Identify which cell holds the provided text, then report its (X, Y) central coordinate. 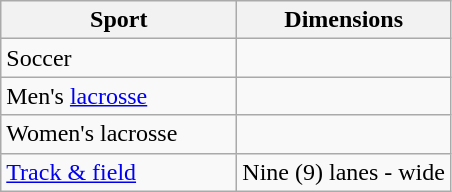
Soccer (119, 58)
Dimensions (344, 20)
Sport (119, 20)
Track & field (119, 172)
Nine (9) lanes - wide (344, 172)
Men's lacrosse (119, 96)
Women's lacrosse (119, 134)
